From the cell containing the given text, extract its center point as [X, Y] coordinate. 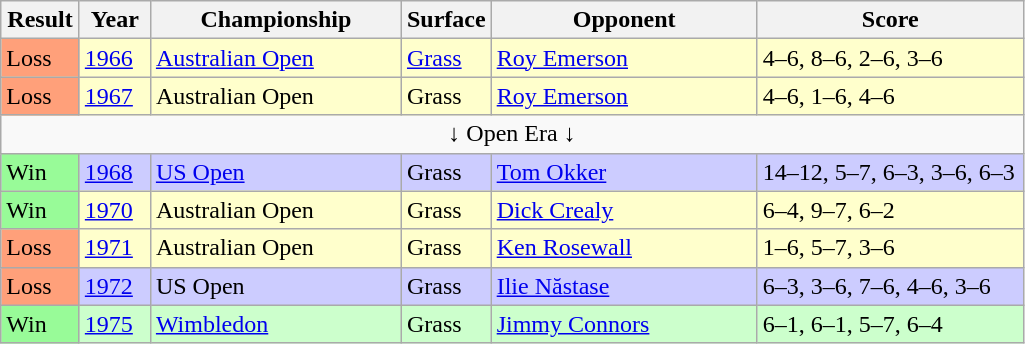
Ken Rosewall [624, 248]
Wimbledon [276, 324]
Opponent [624, 20]
1–6, 5–7, 3–6 [890, 248]
Year [114, 20]
Score [890, 20]
Ilie Năstase [624, 286]
6–4, 9–7, 6–2 [890, 210]
1975 [114, 324]
1971 [114, 248]
1967 [114, 96]
Dick Crealy [624, 210]
1966 [114, 58]
6–3, 3–6, 7–6, 4–6, 3–6 [890, 286]
Tom Okker [624, 172]
Championship [276, 20]
6–1, 6–1, 5–7, 6–4 [890, 324]
4–6, 1–6, 4–6 [890, 96]
Jimmy Connors [624, 324]
14–12, 5–7, 6–3, 3–6, 6–3 [890, 172]
4–6, 8–6, 2–6, 3–6 [890, 58]
1972 [114, 286]
1968 [114, 172]
↓ Open Era ↓ [512, 134]
Surface [446, 20]
1970 [114, 210]
Result [40, 20]
